Capture the cell that displays the provided text and extract its (X, Y) central coordinate. 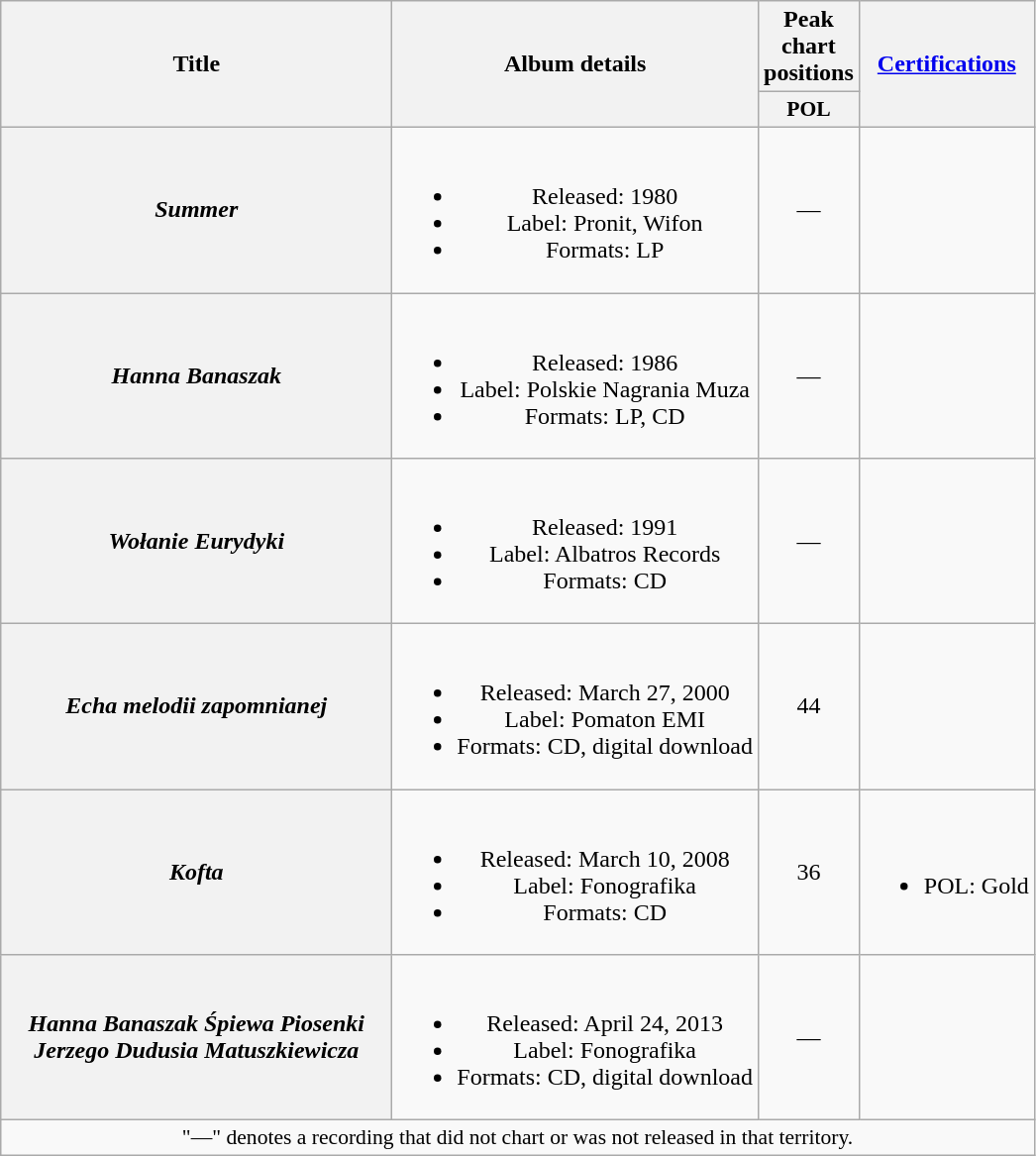
Released: 1991Label: Albatros RecordsFormats: CD (575, 541)
Summer (196, 210)
Released: March 27, 2000Label: Pomaton EMIFormats: CD, digital download (575, 707)
Kofta (196, 872)
Echa melodii zapomnianej (196, 707)
Title (196, 64)
Album details (575, 64)
Certifications (947, 64)
Peak chart positions (809, 47)
Hanna Banaszak Śpiewa PiosenkiJerzego Dudusia Matuszkiewicza (196, 1038)
"—" denotes a recording that did not chart or was not released in that territory. (518, 1138)
36 (809, 872)
Released: 1986Label: Polskie Nagrania MuzaFormats: LP, CD (575, 376)
Released: April 24, 2013Label: FonografikaFormats: CD, digital download (575, 1038)
POL (809, 110)
Hanna Banaszak (196, 376)
44 (809, 707)
Wołanie Eurydyki (196, 541)
POL: Gold (947, 872)
Released: March 10, 2008Label: FonografikaFormats: CD (575, 872)
Released: 1980Label: Pronit, WifonFormats: LP (575, 210)
